Return [x, y] of the center of cell containing provided text 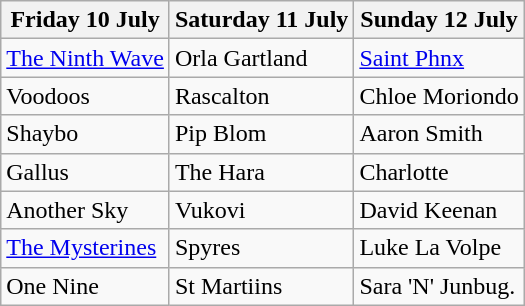
Gallus [86, 172]
Charlotte [439, 172]
St Martiins [261, 286]
Chloe Moriondo [439, 96]
The Mysterines [86, 248]
One Nine [86, 286]
Voodoos [86, 96]
Vukovi [261, 210]
Sara 'N' Junbug. [439, 286]
David Keenan [439, 210]
The Hara [261, 172]
Shaybo [86, 134]
Orla Gartland [261, 58]
Aaron Smith [439, 134]
Spyres [261, 248]
Saint Phnx [439, 58]
Luke La Volpe [439, 248]
Saturday 11 July [261, 20]
Pip Blom [261, 134]
Friday 10 July [86, 20]
Sunday 12 July [439, 20]
Rascalton [261, 96]
The Ninth Wave [86, 58]
Another Sky [86, 210]
